Scan for the cell matching the given text and deliver its [X, Y] coordinate at center. 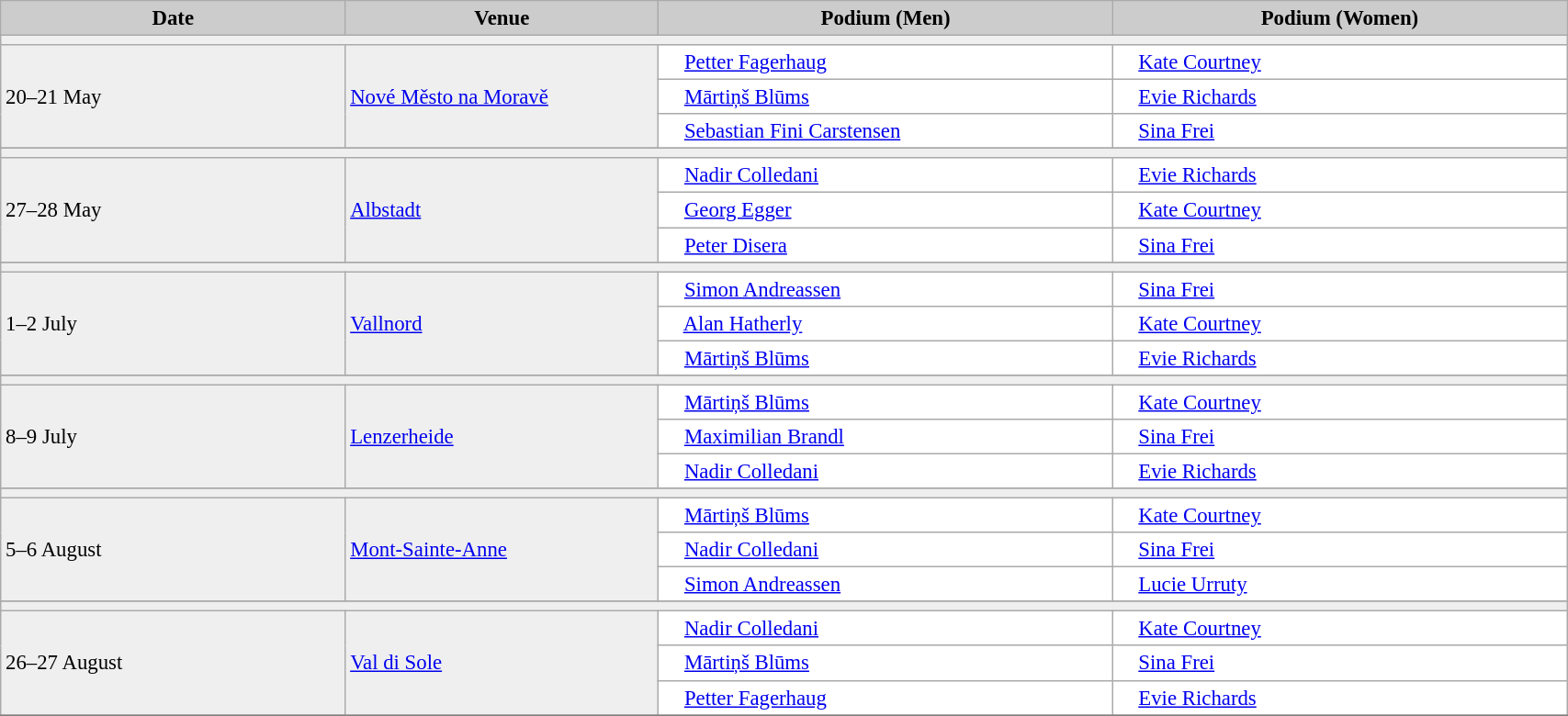
Val di Sole [502, 663]
Lenzerheide [502, 437]
Lucie Urruty [1339, 585]
Podium (Women) [1339, 18]
Maximilian Brandl [886, 437]
8–9 July [173, 437]
Date [173, 18]
Podium (Men) [886, 18]
Mont-Sainte-Anne [502, 551]
Venue [502, 18]
27–28 May [173, 209]
Peter Disera [886, 245]
Sebastian Fini Carstensen [886, 131]
26–27 August [173, 663]
1–2 July [173, 323]
Georg Egger [886, 210]
Alan Hatherly [886, 323]
Nové Město na Moravě [502, 97]
Vallnord [502, 323]
20–21 May [173, 97]
5–6 August [173, 551]
Albstadt [502, 209]
